Output the (x, y) coordinate of the center of the cell containing the given text.  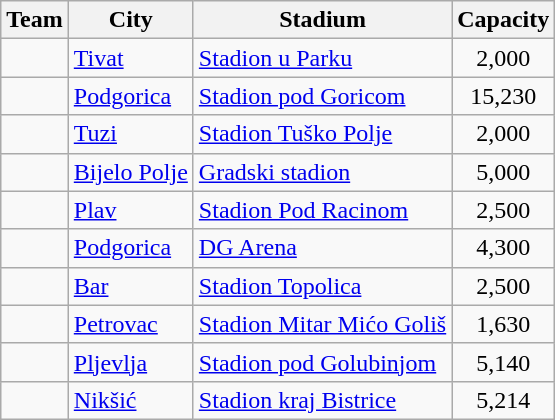
4,300 (504, 248)
Bar (130, 286)
Stadion Topolica (322, 286)
Pljevlja (130, 362)
Tuzi (130, 134)
Stadion Pod Racinom (322, 210)
Stadion Tuško Polje (322, 134)
Stadion Mitar Mićo Goliš (322, 324)
Plav (130, 210)
5,214 (504, 400)
Stadion kraj Bistrice (322, 400)
Stadium (322, 20)
Petrovac (130, 324)
Capacity (504, 20)
Bijelo Polje (130, 172)
DG Arena (322, 248)
City (130, 20)
Tivat (130, 58)
Stadion u Parku (322, 58)
Stadion pod Goricom (322, 96)
5,000 (504, 172)
Gradski stadion (322, 172)
Stadion pod Golubinjom (322, 362)
Team (35, 20)
15,230 (504, 96)
5,140 (504, 362)
1,630 (504, 324)
Nikšić (130, 400)
